Capture the cell that displays the provided text and extract its [x, y] central coordinate. 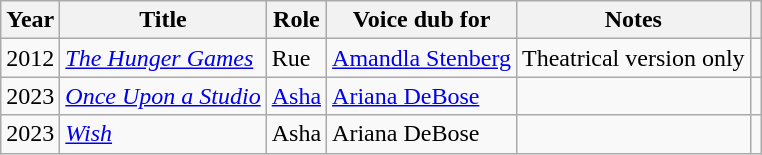
Amandla Stenberg [422, 58]
Year [30, 20]
Rue [296, 58]
2012 [30, 58]
Role [296, 20]
The Hunger Games [163, 58]
Title [163, 20]
Theatrical version only [633, 58]
Once Upon a Studio [163, 96]
Notes [633, 20]
Voice dub for [422, 20]
Wish [163, 134]
